Detect which cell encompasses the target text, then output its (x, y) center coordinate. 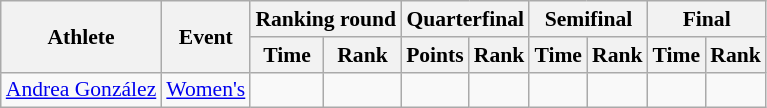
Quarterfinal (465, 19)
Points (435, 55)
Women's (206, 90)
Event (206, 36)
Semifinal (588, 19)
Final (707, 19)
Ranking round (326, 19)
Andrea González (82, 90)
Athlete (82, 36)
